For the text-containing cell, return its midpoint in (x, y) coordinate format. 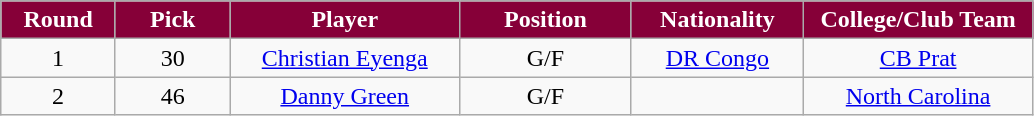
CB Prat (918, 58)
North Carolina (918, 96)
30 (172, 58)
College/Club Team (918, 20)
Danny Green (344, 96)
Christian Eyenga (344, 58)
Round (58, 20)
Nationality (717, 20)
Position (545, 20)
Pick (172, 20)
46 (172, 96)
Player (344, 20)
1 (58, 58)
2 (58, 96)
DR Congo (717, 58)
